Provide the [X, Y] coordinate of the cell's center where the given text is located.  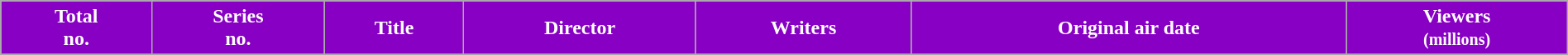
Viewers(millions) [1457, 28]
Totalno. [76, 28]
Director [580, 28]
Original air date [1129, 28]
Seriesno. [238, 28]
Writers [804, 28]
Title [394, 28]
